Output the (X, Y) coordinate of the center of the cell containing the given text.  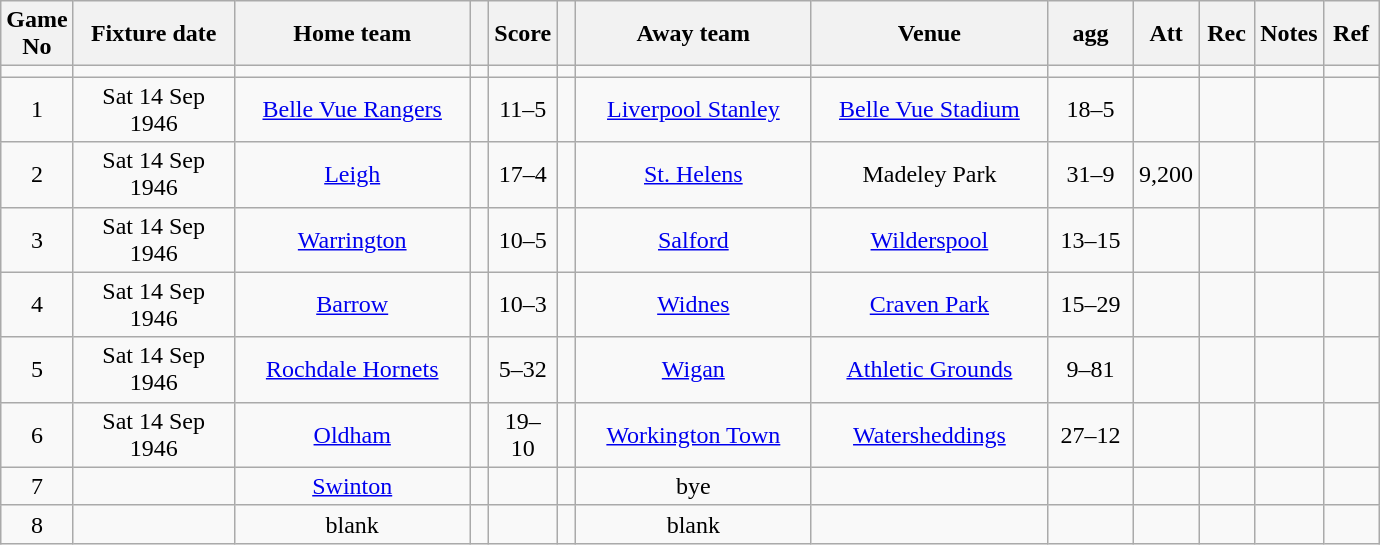
31–9 (1090, 174)
Leigh (352, 174)
Widnes (693, 304)
Game No (37, 34)
Att (1166, 34)
Home team (352, 34)
Wilderspool (929, 240)
Wigan (693, 370)
10–5 (523, 240)
3 (37, 240)
Rec (1227, 34)
Madeley Park (929, 174)
5 (37, 370)
Salford (693, 240)
Warrington (352, 240)
9,200 (1166, 174)
2 (37, 174)
Swinton (352, 486)
St. Helens (693, 174)
Watersheddings (929, 434)
Craven Park (929, 304)
Oldham (352, 434)
Liverpool Stanley (693, 110)
Away team (693, 34)
agg (1090, 34)
Venue (929, 34)
7 (37, 486)
bye (693, 486)
1 (37, 110)
27–12 (1090, 434)
9–81 (1090, 370)
15–29 (1090, 304)
Barrow (352, 304)
Score (523, 34)
Notes (1289, 34)
Ref (1351, 34)
19–10 (523, 434)
5–32 (523, 370)
4 (37, 304)
10–3 (523, 304)
18–5 (1090, 110)
Belle Vue Rangers (352, 110)
Rochdale Hornets (352, 370)
6 (37, 434)
17–4 (523, 174)
Fixture date (154, 34)
11–5 (523, 110)
Workington Town (693, 434)
Belle Vue Stadium (929, 110)
13–15 (1090, 240)
8 (37, 524)
Athletic Grounds (929, 370)
